Extract the [x, y] coordinate from the center of the cell holding the provided text.  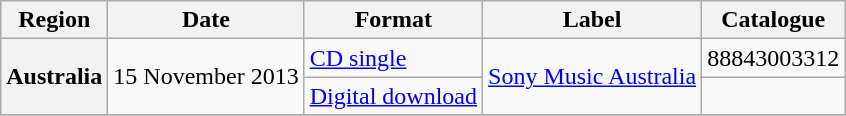
Digital download [393, 96]
Australia [54, 77]
Label [592, 20]
Region [54, 20]
Sony Music Australia [592, 77]
Date [206, 20]
88843003312 [774, 58]
Format [393, 20]
Catalogue [774, 20]
CD single [393, 58]
15 November 2013 [206, 77]
